Output the [X, Y] coordinate of the center of the cell containing the given text.  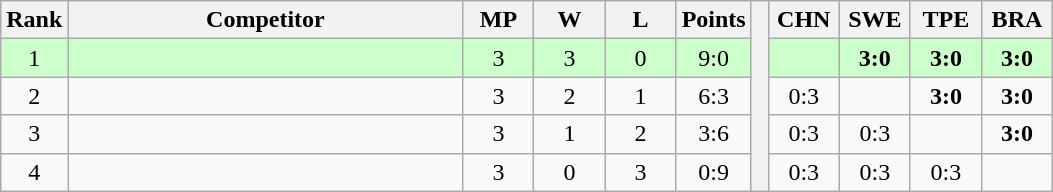
CHN [804, 20]
TPE [946, 20]
3:6 [714, 134]
Points [714, 20]
4 [34, 172]
9:0 [714, 58]
SWE [874, 20]
L [640, 20]
MP [498, 20]
Rank [34, 20]
6:3 [714, 96]
0:9 [714, 172]
BRA [1016, 20]
W [570, 20]
Competitor [266, 20]
